For the text-containing cell, return its midpoint in (x, y) coordinate format. 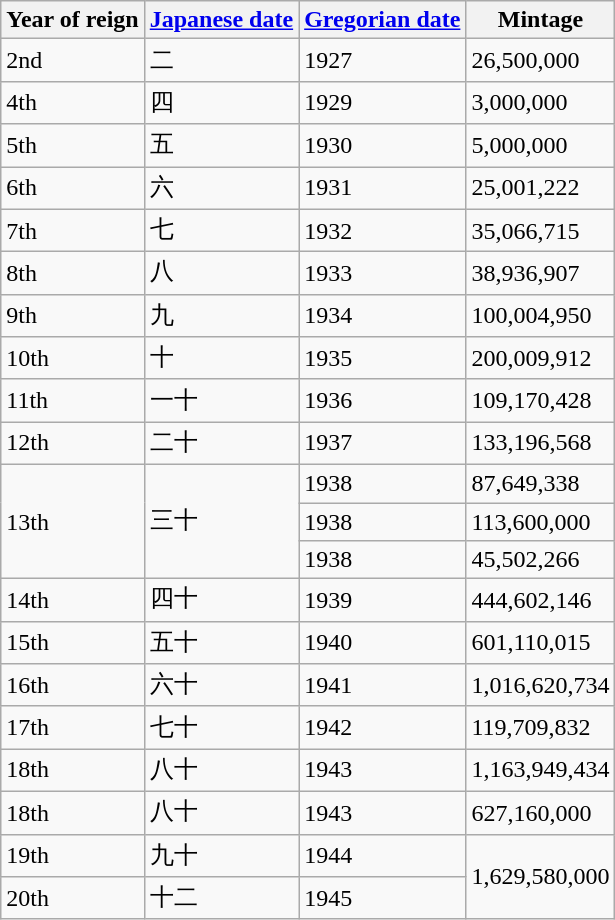
十 (221, 358)
20th (72, 898)
7th (72, 230)
119,709,832 (540, 728)
8th (72, 274)
11th (72, 400)
四十 (221, 600)
六十 (221, 686)
七 (221, 230)
13th (72, 521)
109,170,428 (540, 400)
2nd (72, 60)
1944 (382, 856)
6th (72, 188)
Mintage (540, 20)
1941 (382, 686)
1933 (382, 274)
1934 (382, 316)
25,001,222 (540, 188)
12th (72, 444)
1937 (382, 444)
5,000,000 (540, 146)
1936 (382, 400)
9th (72, 316)
1939 (382, 600)
六 (221, 188)
1927 (382, 60)
19th (72, 856)
Year of reign (72, 20)
5th (72, 146)
1,163,949,434 (540, 770)
十二 (221, 898)
45,502,266 (540, 560)
10th (72, 358)
1929 (382, 102)
200,009,912 (540, 358)
17th (72, 728)
三十 (221, 521)
444,602,146 (540, 600)
二十 (221, 444)
Gregorian date (382, 20)
1945 (382, 898)
1932 (382, 230)
627,160,000 (540, 812)
1,016,620,734 (540, 686)
二 (221, 60)
113,600,000 (540, 521)
九十 (221, 856)
601,110,015 (540, 642)
16th (72, 686)
1935 (382, 358)
35,066,715 (540, 230)
九 (221, 316)
133,196,568 (540, 444)
五 (221, 146)
一十 (221, 400)
14th (72, 600)
15th (72, 642)
38,936,907 (540, 274)
五十 (221, 642)
七十 (221, 728)
Japanese date (221, 20)
1940 (382, 642)
4th (72, 102)
100,004,950 (540, 316)
26,500,000 (540, 60)
四 (221, 102)
八 (221, 274)
1931 (382, 188)
1930 (382, 146)
1942 (382, 728)
87,649,338 (540, 483)
1,629,580,000 (540, 876)
3,000,000 (540, 102)
